For the text-containing cell, return its midpoint in (X, Y) coordinate format. 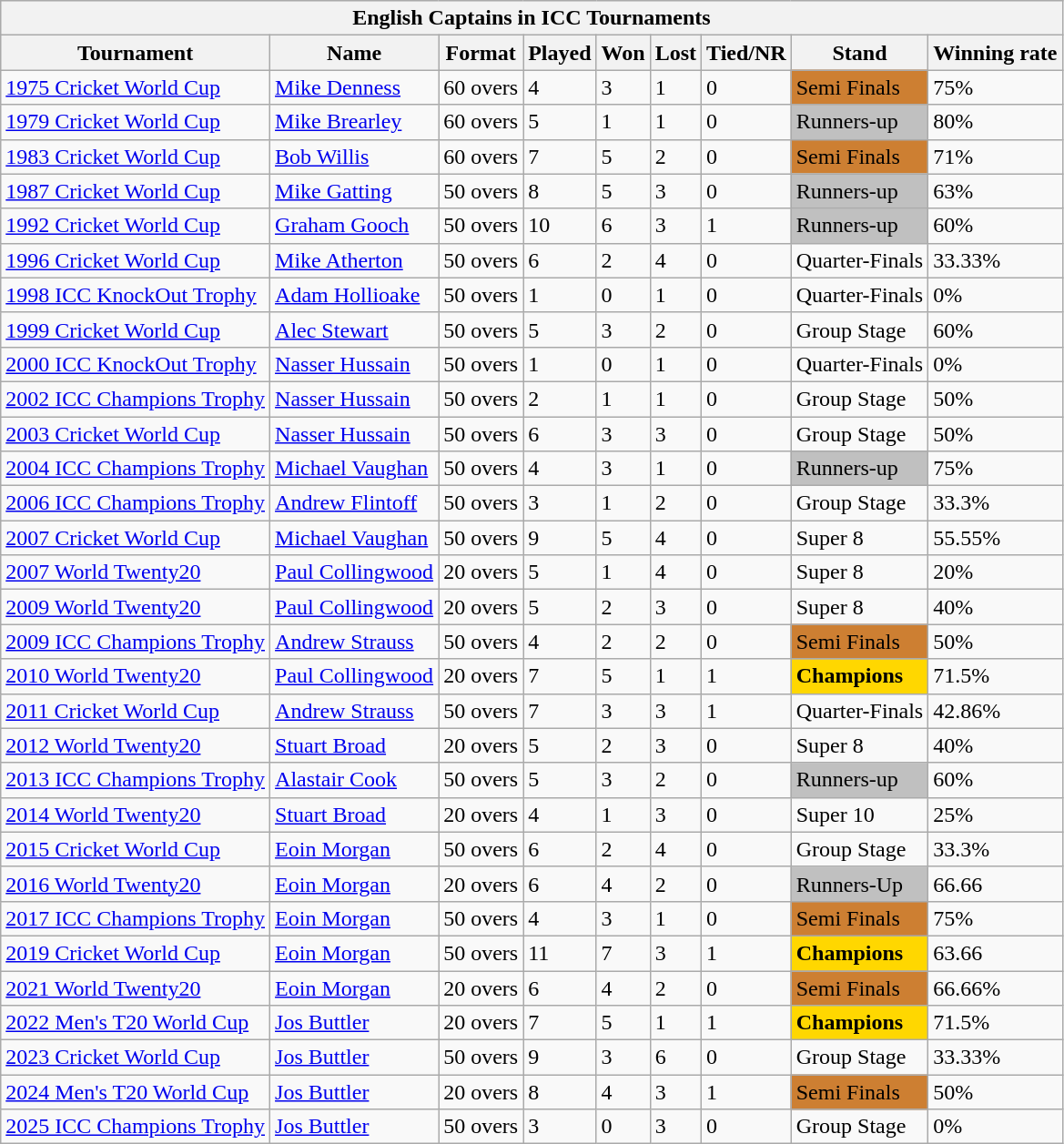
1999 Cricket World Cup (136, 329)
2019 Cricket World Cup (136, 953)
11 (560, 953)
80% (996, 122)
2011 Cricket World Cup (136, 711)
Mike Denness (355, 87)
2025 ICC Champions Trophy (136, 1127)
2000 ICC KnockOut Trophy (136, 364)
1992 Cricket World Cup (136, 226)
Graham Gooch (355, 226)
Bob Willis (355, 157)
2023 Cricket World Cup (136, 1058)
2013 ICC Champions Trophy (136, 780)
20% (996, 572)
2009 World Twenty20 (136, 607)
Runners-Up (859, 884)
Mike Brearley (355, 122)
Winning rate (996, 53)
1998 ICC KnockOut Trophy (136, 295)
1987 Cricket World Cup (136, 191)
71% (996, 157)
2007 Cricket World Cup (136, 538)
Mike Atherton (355, 260)
2009 ICC Champions Trophy (136, 642)
2002 ICC Champions Trophy (136, 399)
2017 ICC Champions Trophy (136, 918)
Played (560, 53)
2015 Cricket World Cup (136, 849)
1983 Cricket World Cup (136, 157)
63% (996, 191)
2007 World Twenty20 (136, 572)
2010 World Twenty20 (136, 676)
Tied/NR (746, 53)
Name (355, 53)
2004 ICC Champions Trophy (136, 469)
Adam Hollioake (355, 295)
1975 Cricket World Cup (136, 87)
2012 World Twenty20 (136, 745)
Tournament (136, 53)
2016 World Twenty20 (136, 884)
Mike Gatting (355, 191)
2014 World Twenty20 (136, 815)
2024 Men's T20 World Cup (136, 1092)
Alastair Cook (355, 780)
2003 Cricket World Cup (136, 434)
1996 Cricket World Cup (136, 260)
55.55% (996, 538)
English Captains in ICC Tournaments (532, 18)
Super 10 (859, 815)
Alec Stewart (355, 329)
Format (481, 53)
66.66% (996, 987)
Andrew Flintoff (355, 503)
66.66 (996, 884)
Stand (859, 53)
1979 Cricket World Cup (136, 122)
Lost (675, 53)
42.86% (996, 711)
2006 ICC Champions Trophy (136, 503)
Won (623, 53)
2022 Men's T20 World Cup (136, 1023)
63.66 (996, 953)
2021 World Twenty20 (136, 987)
10 (560, 226)
25% (996, 815)
